Scan for the cell matching the given text and deliver its [x, y] coordinate at center. 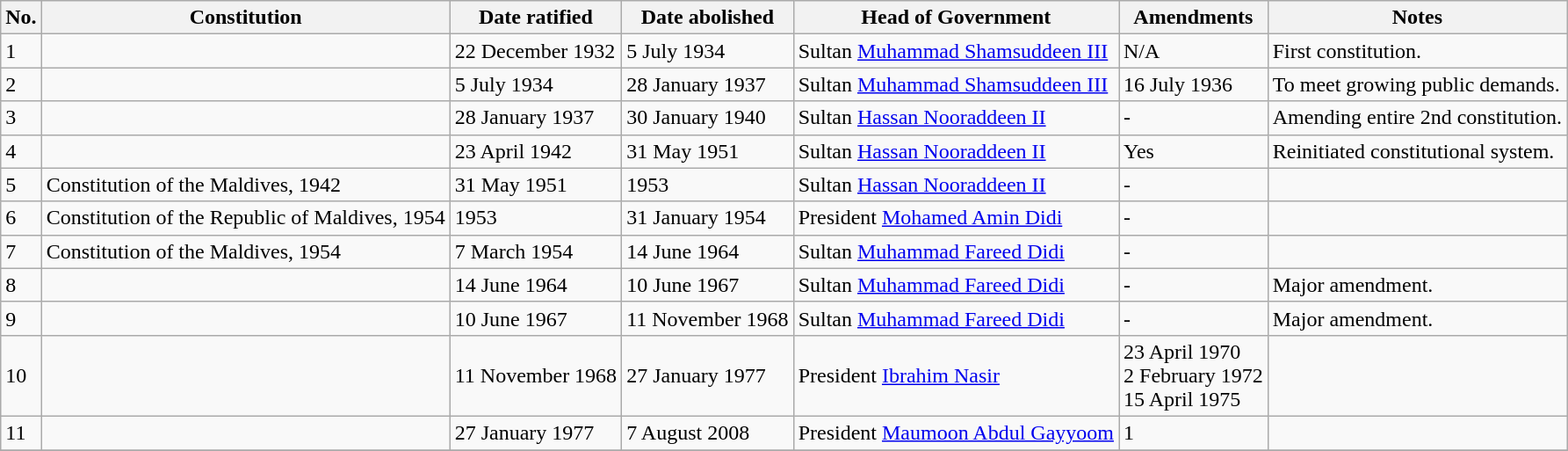
Date abolished [708, 18]
22 December 1932 [536, 51]
Amendments [1194, 18]
No. [21, 18]
23 April 1942 [536, 151]
7 [21, 251]
11 [21, 433]
Constitution of the Maldives, 1954 [246, 251]
N/A [1194, 51]
7 August 2008 [708, 433]
Reinitiated constitutional system. [1417, 151]
5 [21, 185]
First constitution. [1417, 51]
To meet growing public demands. [1417, 84]
31 January 1954 [708, 218]
23 April 1970 2 February 1972 15 April 1975 [1194, 375]
President Ibrahim Nasir [956, 375]
3 [21, 118]
16 July 1936 [1194, 84]
9 [21, 318]
Constitution of the Republic of Maldives, 1954 [246, 218]
President Mohamed Amin Didi [956, 218]
Constitution [246, 18]
30 January 1940 [708, 118]
Yes [1194, 151]
Amending entire 2nd constitution. [1417, 118]
2 [21, 84]
6 [21, 218]
4 [21, 151]
President Maumoon Abdul Gayyoom [956, 433]
7 March 1954 [536, 251]
Notes [1417, 18]
Constitution of the Maldives, 1942 [246, 185]
8 [21, 285]
Head of Government [956, 18]
10 [21, 375]
Date ratified [536, 18]
